From the cell containing the given text, extract its center point as [x, y] coordinate. 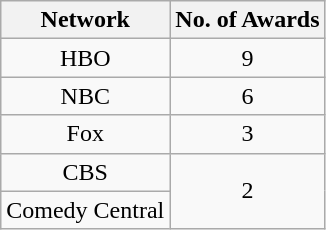
NBC [86, 96]
No. of Awards [248, 20]
HBO [86, 58]
CBS [86, 172]
6 [248, 96]
Fox [86, 134]
2 [248, 191]
3 [248, 134]
9 [248, 58]
Comedy Central [86, 210]
Network [86, 20]
